Provide the [X, Y] coordinate of the cell's center where the given text is located.  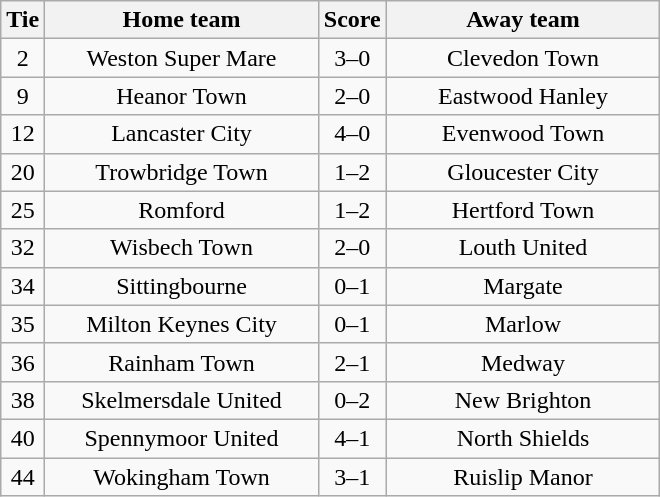
New Brighton [523, 400]
North Shields [523, 438]
38 [23, 400]
3–1 [352, 477]
35 [23, 324]
2 [23, 58]
0–2 [352, 400]
3–0 [352, 58]
Sittingbourne [182, 286]
Margate [523, 286]
Eastwood Hanley [523, 96]
Louth United [523, 248]
Lancaster City [182, 134]
Clevedon Town [523, 58]
Spennymoor United [182, 438]
Heanor Town [182, 96]
Trowbridge Town [182, 172]
12 [23, 134]
Weston Super Mare [182, 58]
Romford [182, 210]
Evenwood Town [523, 134]
Home team [182, 20]
Milton Keynes City [182, 324]
34 [23, 286]
Skelmersdale United [182, 400]
Wisbech Town [182, 248]
4–0 [352, 134]
Gloucester City [523, 172]
9 [23, 96]
Rainham Town [182, 362]
25 [23, 210]
Wokingham Town [182, 477]
32 [23, 248]
Medway [523, 362]
44 [23, 477]
4–1 [352, 438]
36 [23, 362]
Ruislip Manor [523, 477]
40 [23, 438]
20 [23, 172]
Marlow [523, 324]
Hertford Town [523, 210]
Score [352, 20]
2–1 [352, 362]
Tie [23, 20]
Away team [523, 20]
